Scan for the cell matching the given text and deliver its [X, Y] coordinate at center. 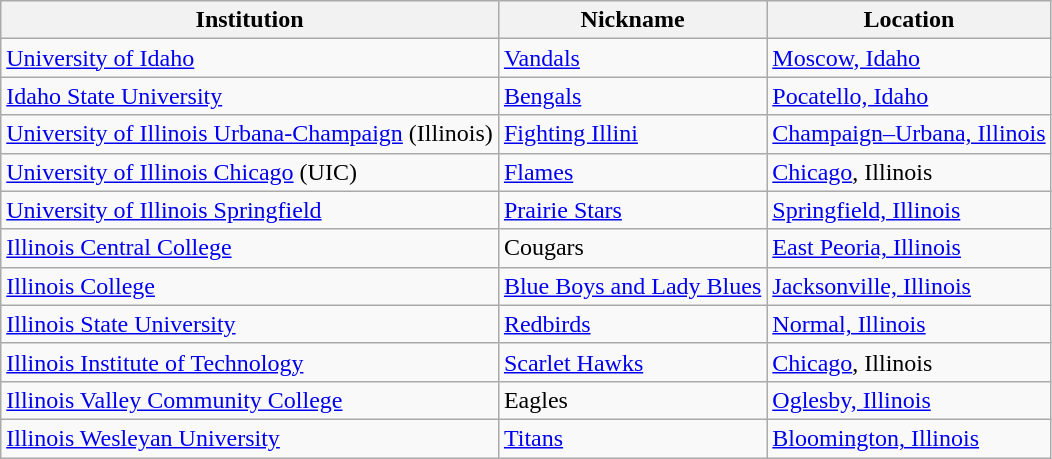
Oglesby, Illinois [909, 400]
Normal, Illinois [909, 324]
Pocatello, Idaho [909, 96]
Institution [250, 20]
Illinois College [250, 286]
Springfield, Illinois [909, 210]
Moscow, Idaho [909, 58]
Titans [632, 438]
Location [909, 20]
East Peoria, Illinois [909, 248]
Illinois Central College [250, 248]
Fighting Illini [632, 134]
Idaho State University [250, 96]
University of Illinois Urbana-Champaign (Illinois) [250, 134]
Eagles [632, 400]
Flames [632, 172]
University of Illinois Chicago (UIC) [250, 172]
Vandals [632, 58]
Prairie Stars [632, 210]
Redbirds [632, 324]
Scarlet Hawks [632, 362]
Bloomington, Illinois [909, 438]
Illinois Institute of Technology [250, 362]
Nickname [632, 20]
Illinois Wesleyan University [250, 438]
Illinois Valley Community College [250, 400]
Champaign–Urbana, Illinois [909, 134]
University of Idaho [250, 58]
Blue Boys and Lady Blues [632, 286]
Jacksonville, Illinois [909, 286]
Cougars [632, 248]
Bengals [632, 96]
University of Illinois Springfield [250, 210]
Illinois State University [250, 324]
